Find where the given text appears and provide that cell's center as (x, y) coordinate. 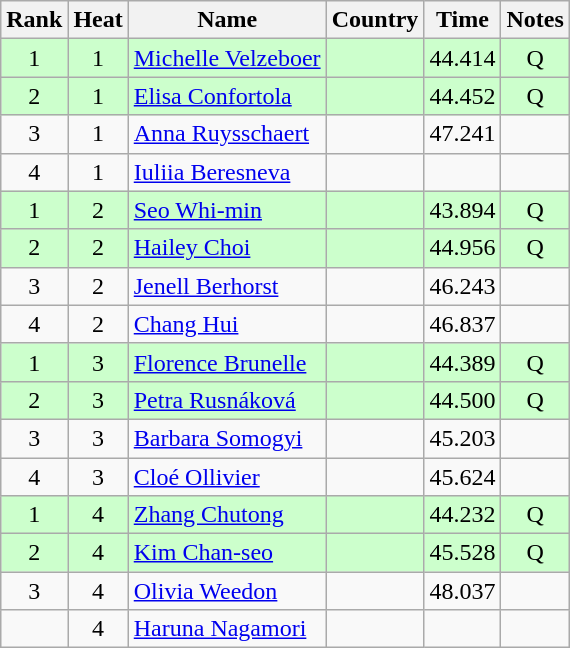
Chang Hui (227, 324)
Iuliia Beresneva (227, 172)
Rank (34, 20)
Florence Brunelle (227, 362)
Petra Rusnáková (227, 400)
Hailey Choi (227, 248)
46.837 (462, 324)
43.894 (462, 210)
44.500 (462, 400)
Anna Ruysschaert (227, 134)
44.414 (462, 58)
46.243 (462, 286)
Kim Chan-seo (227, 553)
Seo Whi-min (227, 210)
Olivia Weedon (227, 591)
45.528 (462, 553)
Michelle Velzeboer (227, 58)
Haruna Nagamori (227, 629)
45.203 (462, 438)
Jenell Berhorst (227, 286)
48.037 (462, 591)
Heat (98, 20)
Notes (535, 20)
44.389 (462, 362)
Cloé Ollivier (227, 477)
Name (227, 20)
44.232 (462, 515)
45.624 (462, 477)
Elisa Confortola (227, 96)
Zhang Chutong (227, 515)
44.452 (462, 96)
44.956 (462, 248)
Barbara Somogyi (227, 438)
Country (375, 20)
Time (462, 20)
47.241 (462, 134)
